Determine the [x, y] coordinate at the center of the cell enclosing the given text.  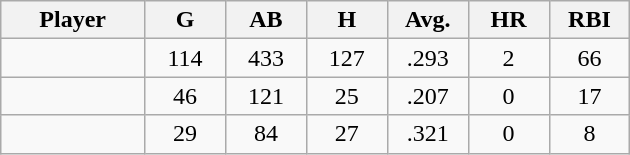
AB [266, 20]
66 [590, 58]
433 [266, 58]
Avg. [428, 20]
17 [590, 96]
25 [346, 96]
G [186, 20]
29 [186, 134]
84 [266, 134]
.293 [428, 58]
2 [508, 58]
114 [186, 58]
HR [508, 20]
.207 [428, 96]
127 [346, 58]
H [346, 20]
27 [346, 134]
.321 [428, 134]
121 [266, 96]
8 [590, 134]
46 [186, 96]
RBI [590, 20]
Player [73, 20]
